Scan for the cell matching the given text and deliver its (X, Y) coordinate at center. 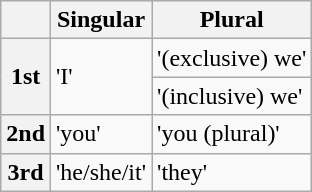
2nd (26, 134)
'(exclusive) we' (232, 58)
'(inclusive) we' (232, 96)
3rd (26, 172)
'they' (232, 172)
'he/she/it' (102, 172)
Plural (232, 20)
1st (26, 77)
'I' (102, 77)
Singular (102, 20)
'you (plural)' (232, 134)
'you' (102, 134)
